Detect which cell encompasses the target text, then output its (X, Y) center coordinate. 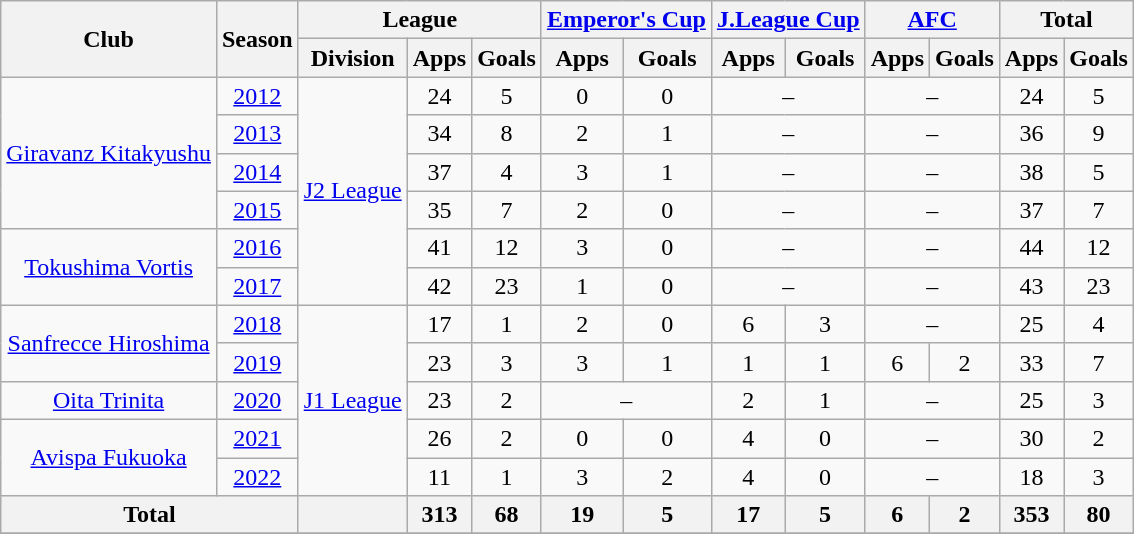
Emperor's Cup (626, 20)
2017 (257, 286)
9 (1099, 134)
42 (439, 286)
Oita Trinita (109, 400)
34 (439, 134)
26 (439, 438)
38 (1031, 172)
353 (1031, 515)
Sanfrecce Hiroshima (109, 343)
2019 (257, 362)
80 (1099, 515)
33 (1031, 362)
Avispa Fukuoka (109, 457)
Giravanz Kitakyushu (109, 153)
2018 (257, 324)
J1 League (352, 400)
J.League Cup (788, 20)
2015 (257, 210)
2013 (257, 134)
18 (1031, 477)
League (420, 20)
68 (507, 515)
41 (439, 248)
AFC (932, 20)
44 (1031, 248)
2012 (257, 96)
Division (352, 58)
2021 (257, 438)
Club (109, 39)
J2 League (352, 191)
Tokushima Vortis (109, 267)
2016 (257, 248)
Season (257, 39)
30 (1031, 438)
35 (439, 210)
2014 (257, 172)
43 (1031, 286)
8 (507, 134)
36 (1031, 134)
313 (439, 515)
2020 (257, 400)
2022 (257, 477)
11 (439, 477)
19 (582, 515)
